Detect which cell encompasses the target text, then output its [X, Y] center coordinate. 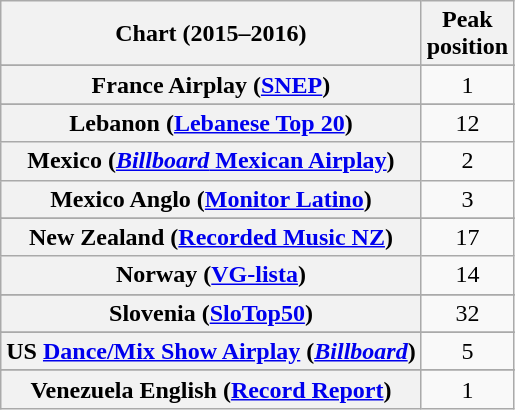
US Dance/Mix Show Airplay (Billboard) [211, 351]
3 [467, 199]
Venezuela English (Record Report) [211, 389]
France Airplay (SNEP) [211, 85]
12 [467, 123]
32 [467, 313]
Mexico Anglo (Monitor Latino) [211, 199]
17 [467, 237]
Norway (VG-lista) [211, 275]
Mexico (Billboard Mexican Airplay) [211, 161]
Peakposition [467, 34]
Lebanon (Lebanese Top 20) [211, 123]
Chart (2015–2016) [211, 34]
2 [467, 161]
Slovenia (SloTop50) [211, 313]
14 [467, 275]
5 [467, 351]
New Zealand (Recorded Music NZ) [211, 237]
